Scan for the cell matching the given text and deliver its [x, y] coordinate at center. 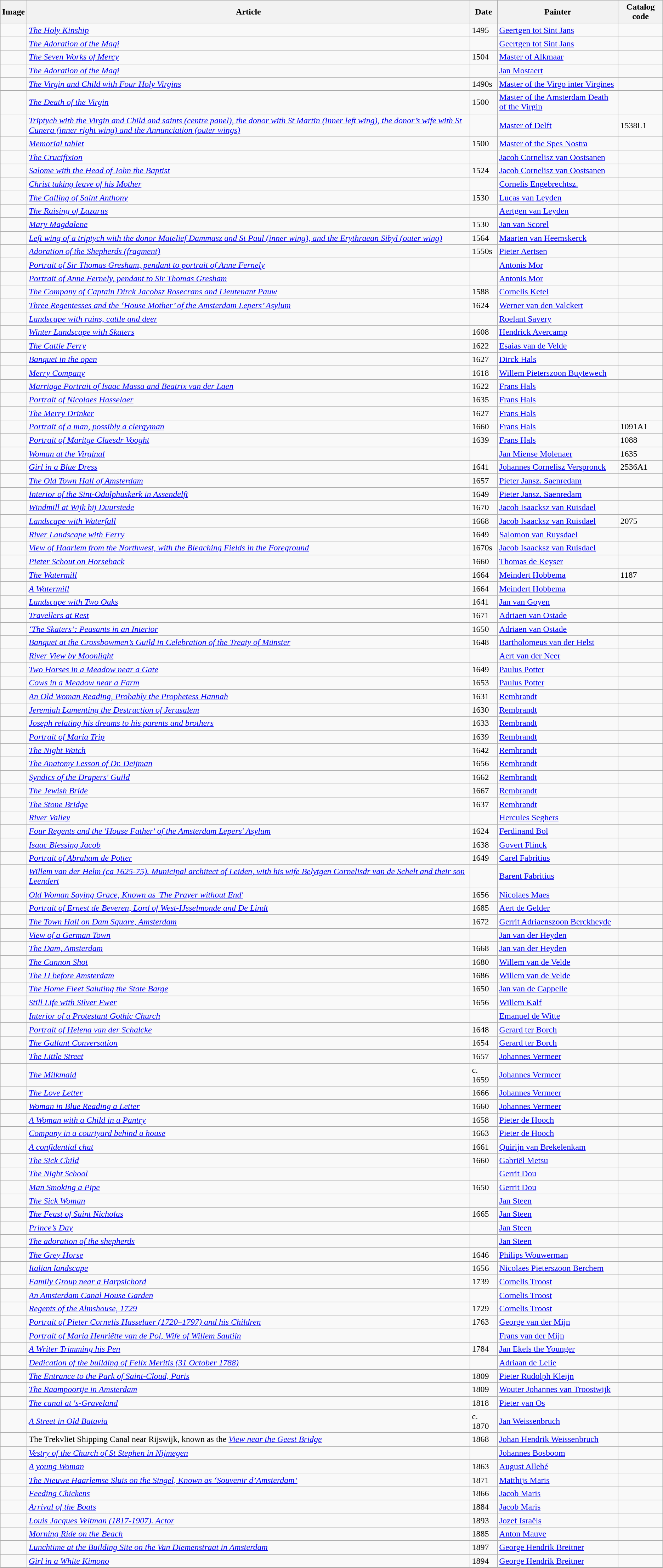
1550s [484, 251]
The Cattle Ferry [249, 346]
1653 [484, 683]
A Street in Old Batavia [249, 1421]
1680 [484, 962]
1729 [484, 1309]
Image [13, 12]
1187 [640, 575]
1672 [484, 922]
Jan van de Cappelle [558, 989]
The Little Street [249, 1056]
The Gallant Conversation [249, 1043]
Regents of the Almshouse, 1729 [249, 1309]
1642 [484, 750]
1088 [640, 440]
1564 [484, 238]
Morning Ride on the Beach [249, 1534]
Landscape with Waterfall [249, 521]
Master of Delft [558, 125]
Vestry of the Church of St Stephen in Nijmegen [249, 1453]
1670s [484, 548]
Jan Ekels the Younger [558, 1349]
Master of the Virgo inter Virgines [558, 84]
Christ taking leave of his Mother [249, 184]
Three Regentesses and the ‘House Mother’ of the Amsterdam Lepers’ Asylum [249, 305]
Pieter Rudolph Kleijn [558, 1376]
Aert de Gelder [558, 908]
1685 [484, 908]
The Raising of Lazarus [249, 211]
The canal at 's-Graveland [249, 1403]
Windmill at Wijk bij Duurstede [249, 508]
Travellers at Rest [249, 615]
1630 [484, 710]
1665 [484, 1214]
1091A1 [640, 427]
An Old Woman Reading, Probably the Prophetess Hannah [249, 696]
An Amsterdam Canal House Garden [249, 1295]
Frans van der Mijn [558, 1336]
The Anatomy Lesson of Dr. Deijman [249, 764]
1654 [484, 1043]
The Virgin and Child with Four Holy Virgins [249, 84]
1662 [484, 777]
The Stone Bridge [249, 804]
c. 1870 [484, 1421]
Portrait of a man, possibly a clergyman [249, 427]
River Landscape with Ferry [249, 534]
Portrait of Helena van der Schalcke [249, 1029]
Salomon van Ruysdael [558, 534]
Master of the Amsterdam Death of the Virgin [558, 102]
1894 [484, 1561]
The Old Town Hall of Amsterdam [249, 481]
Portrait of Maritge Claesdr Vooght [249, 440]
View of a German Town [249, 935]
Matthijs Maris [558, 1480]
Left wing of a triptych with the donor Matelief Dammasz and St Paul (inner wing), and the Erythraean Sibyl (outer wing) [249, 238]
The Jewish Bride [249, 791]
1637 [484, 804]
1686 [484, 975]
Woman in Blue Reading a Letter [249, 1106]
Jan Miense Molenaer [558, 454]
Adoration of the Shepherds (fragment) [249, 251]
1897 [484, 1547]
Catalog code [640, 12]
Carel Fabritius [558, 858]
Gerrit Adriaenszoon Berckheyde [558, 922]
Syndics of the Drapers' Guild [249, 777]
Lunchtime at the Building Site on the Van Diemenstraat in Amsterdam [249, 1547]
Portrait of Pieter Cornelis Hasselaer (1720–1797) and his Children [249, 1322]
The Town Hall on Dam Square, Amsterdam [249, 922]
The Night School [249, 1174]
The Nieuwe Haarlemse Sluis on the Singel, Known as ‘Souvenir d’Amsterdam’ [249, 1480]
Banquet in the open [249, 359]
Johannes Cornelisz Verspronck [558, 467]
Company in a courtyard behind a house [249, 1133]
1661 [484, 1147]
Portrait of Sir Thomas Gresham, pendant to portrait of Anne Fernely [249, 265]
Cows in a Meadow near a Farm [249, 683]
The Cannon Shot [249, 962]
The Milkmaid [249, 1075]
Woman at the Virginal [249, 454]
Esaias van de Velde [558, 346]
Willem Pieterszoon Buytewech [558, 373]
Portrait of Nicolaes Hasselaer [249, 400]
1671 [484, 615]
Banquet at the Crossbowmen’s Guild in Celebration of the Treaty of Münster [249, 643]
Marriage Portrait of Isaac Massa and Beatrix van der Laen [249, 386]
Portrait of Abraham de Potter [249, 858]
1504 [484, 57]
Govert Flinck [558, 845]
1893 [484, 1521]
1618 [484, 373]
Jan Weissenbruch [558, 1421]
1658 [484, 1120]
The Seven Works of Mercy [249, 57]
The Sick Child [249, 1160]
Johan Hendrik Weissenbruch [558, 1439]
Pieter van Os [558, 1403]
Pieter Aertsen [558, 251]
Barent Fabritius [558, 876]
1538L1 [640, 125]
Date [484, 12]
Jan van Goyen [558, 602]
Aertgen van Leyden [558, 211]
Dedication of the building of Felix Meritis (31 October 1788) [249, 1363]
Werner van den Valckert [558, 305]
Memorial tablet [249, 143]
The adoration of the shepherds [249, 1241]
Quirijn van Brekelenkam [558, 1147]
Anton Mauve [558, 1534]
1631 [484, 696]
Four Regents and the 'House Father' of the Amsterdam Lepers' Asylum [249, 831]
Landscape with Two Oaks [249, 602]
A Woman with a Child in a Pantry [249, 1120]
Cornelis Engebrechtsz. [558, 184]
1495 [484, 30]
1608 [484, 332]
Cornelis Ketel [558, 292]
Arrival of the Boats [249, 1507]
Jozef Israëls [558, 1521]
1884 [484, 1507]
Girl in a Blue Dress [249, 467]
Portrait of Maria Trip [249, 737]
August Allebé [558, 1466]
The Holy Kinship [249, 30]
A confidential chat [249, 1147]
The IJ before Amsterdam [249, 975]
The Calling of Saint Anthony [249, 197]
1490s [484, 84]
Painter [558, 12]
Portrait of Ernest de Beveren, Lord of West-IJsselmonde and De Lindt [249, 908]
Old Woman Saying Grace, Known as 'The Prayer without End' [249, 895]
The Death of the Virgin [249, 102]
Wouter Johannes van Troostwijk [558, 1389]
Isaac Blessing Jacob [249, 845]
The Raampoortje in Amsterdam [249, 1389]
Gabriël Metsu [558, 1160]
Adriaan de Lelie [558, 1363]
Maarten van Heemskerck [558, 238]
The Company of Captain Dirck Jacobsz Rosecrans and Lieutenant Pauw [249, 292]
The Grey Horse [249, 1255]
Portrait of Anne Fernely, pendant to Sir Thomas Gresham [249, 278]
Portrait of Maria Henriëtte van de Pol, Wife of Willem Sautijn [249, 1336]
The Trekvliet Shipping Canal near Rijswijk, known as the View near the Geest Bridge [249, 1439]
Interior of a Protestant Gothic Church [249, 1016]
Man Smoking a Pipe [249, 1187]
The Sick Woman [249, 1201]
1868 [484, 1439]
1666 [484, 1093]
Interior of the Sint-Odulphuskerk in Assendelft [249, 494]
Merry Company [249, 373]
1885 [484, 1534]
Italian landscape [249, 1268]
‘The Skaters’: Peasants in an Interior [249, 629]
The Feast of Saint Nicholas [249, 1214]
Jeremiah Lamenting the Destruction of Jerusalem [249, 710]
1871 [484, 1480]
Winter Landscape with Skaters [249, 332]
Pieter Schout on Horseback [249, 561]
Thomas de Keyser [558, 561]
1646 [484, 1255]
Girl in a White Kimono [249, 1561]
The Dam, Amsterdam [249, 949]
Willem Kalf [558, 1002]
Bartholomeus van der Helst [558, 643]
1633 [484, 723]
1784 [484, 1349]
c. 1659 [484, 1075]
Aert van der Neer [558, 656]
1667 [484, 791]
Salome with the Head of John the Baptist [249, 170]
Hercules Seghers [558, 817]
A young Woman [249, 1466]
The Crucifixion [249, 157]
Louis Jacques Veltman (1817-1907). Actor [249, 1521]
1588 [484, 292]
1863 [484, 1466]
1739 [484, 1281]
Dirck Hals [558, 359]
George van der Mijn [558, 1322]
Prince’s Day [249, 1228]
Mary Magdalene [249, 225]
Two Horses in a Meadow near a Gate [249, 669]
1670 [484, 508]
Master of Alkmaar [558, 57]
The Home Fleet Saluting the State Barge [249, 989]
Emanuel de Witte [558, 1016]
Roelant Savery [558, 319]
Philips Wouwerman [558, 1255]
Nicolaes Pieterszoon Berchem [558, 1268]
The Watermill [249, 575]
2536A1 [640, 467]
The Entrance to the Park of Saint-Cloud, Paris [249, 1376]
Willem van der Helm (ca 1625-75). Municipal architect of Leiden, with his wife Belytgen Cornelisdr van de Schelt and their son Leendert [249, 876]
Ferdinand Bol [558, 831]
Still Life with Silver Ewer [249, 1002]
A Watermill [249, 588]
Feeding Chickens [249, 1493]
Landscape with ruins, cattle and deer [249, 319]
Hendrick Avercamp [558, 332]
Article [249, 12]
Jan van Scorel [558, 225]
The Night Watch [249, 750]
The Love Letter [249, 1093]
1638 [484, 845]
1763 [484, 1322]
View of Haarlem from the Northwest, with the Bleaching Fields in the Foreground [249, 548]
Family Group near a Harpsichord [249, 1281]
River Valley [249, 817]
1524 [484, 170]
Lucas van Leyden [558, 197]
A Writer Trimming his Pen [249, 1349]
1866 [484, 1493]
Johannes Bosboom [558, 1453]
2075 [640, 521]
1818 [484, 1403]
Master of the Spes Nostra [558, 143]
Joseph relating his dreams to his parents and brothers [249, 723]
Nicolaes Maes [558, 895]
River View by Moonlight [249, 656]
Jan Mostaert [558, 70]
The Merry Drinker [249, 413]
1663 [484, 1133]
